Search for the cell housing the specified text and yield its (x, y) center coordinate. 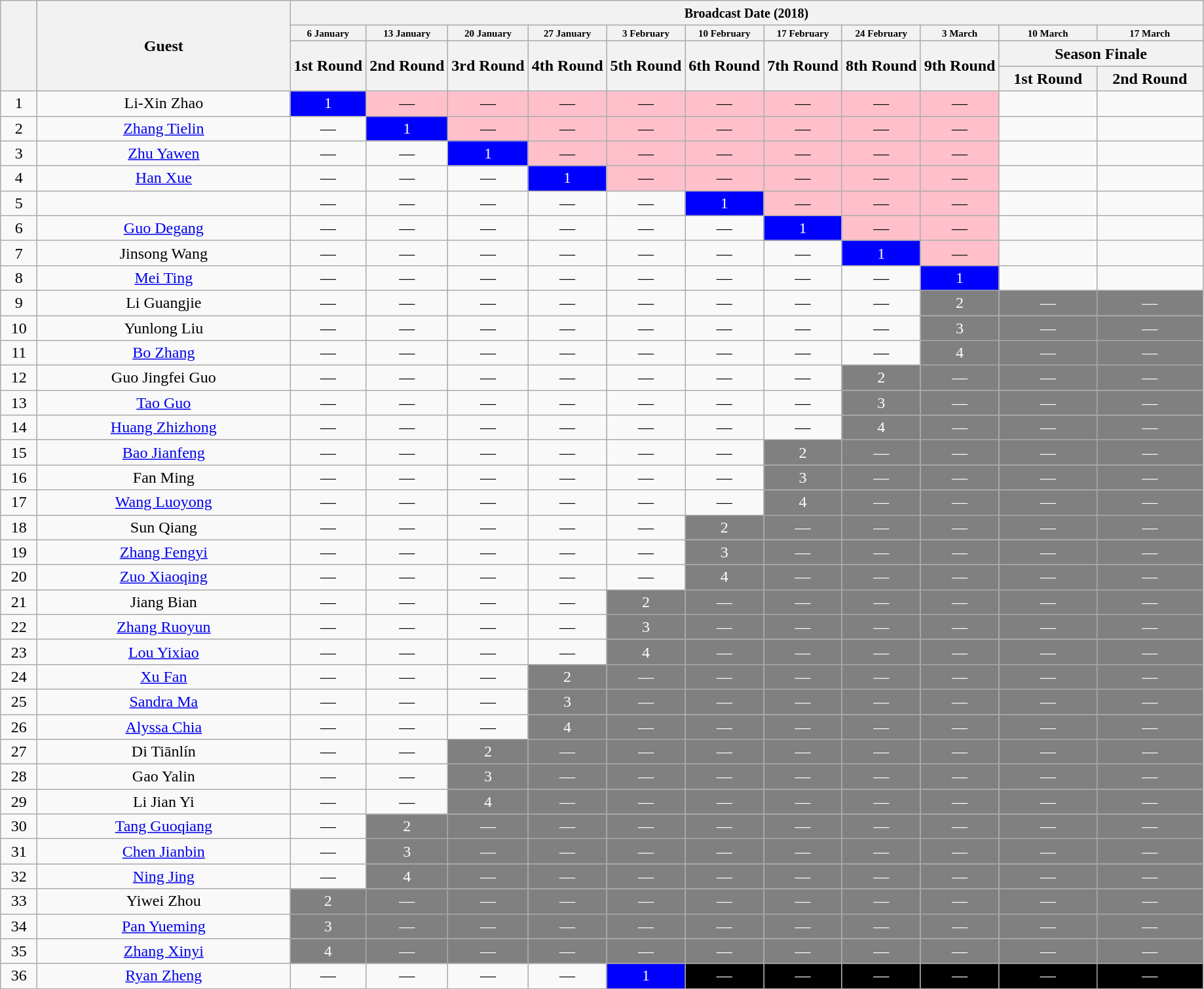
Yunlong Liu (164, 328)
5th Round (646, 66)
32 (19, 876)
3rd Round (488, 66)
11 (19, 353)
13 January (407, 33)
18 (19, 527)
20 (19, 577)
Mei Ting (164, 278)
7th Round (803, 66)
24 February (881, 33)
33 (19, 901)
Zhang Tielin (164, 128)
24 (19, 677)
Zhang Ruoyun (164, 627)
17 February (803, 33)
Gao Yalin (164, 777)
4th Round (567, 66)
Zhang Fengyi (164, 552)
Alyssa Chia (164, 726)
15 (19, 453)
8 (19, 278)
5 (19, 203)
17 (19, 502)
16 (19, 477)
17 March (1150, 33)
Season Finale (1101, 54)
26 (19, 726)
Tao Guo (164, 403)
12 (19, 378)
Guo Degang (164, 228)
Zuo Xiaoqing (164, 577)
Wang Luoyong (164, 502)
Jinsong Wang (164, 253)
Ning Jing (164, 876)
Xu Fan (164, 677)
Han Xue (164, 178)
28 (19, 777)
7 (19, 253)
Tang Guoqiang (164, 827)
29 (19, 802)
Jiang Bian (164, 602)
22 (19, 627)
Broadcast Date (2018) (747, 13)
9th Round (960, 66)
13 (19, 403)
27 January (567, 33)
Lou Yixiao (164, 652)
6 January (328, 33)
10 February (724, 33)
6th Round (724, 66)
3 February (646, 33)
Li-Xin Zhao (164, 103)
Fan Ming (164, 477)
Di Tiānlín (164, 752)
31 (19, 851)
21 (19, 602)
Li Jian Yi (164, 802)
Bo Zhang (164, 353)
27 (19, 752)
35 (19, 951)
34 (19, 926)
Yiwei Zhou (164, 901)
25 (19, 701)
19 (19, 552)
Zhang Xinyi (164, 951)
36 (19, 976)
Bao Jianfeng (164, 453)
10 (19, 328)
3 March (960, 33)
Chen Jianbin (164, 851)
9 (19, 303)
30 (19, 827)
Ryan Zheng (164, 976)
20 January (488, 33)
8th Round (881, 66)
Guo Jingfei Guo (164, 378)
Pan Yueming (164, 926)
Sun Qiang (164, 527)
Guest (164, 46)
6 (19, 228)
Huang Zhizhong (164, 428)
14 (19, 428)
Zhu Yawen (164, 153)
23 (19, 652)
Li Guangjie (164, 303)
Sandra Ma (164, 701)
10 March (1048, 33)
